Return [x, y] of the center of cell containing provided text 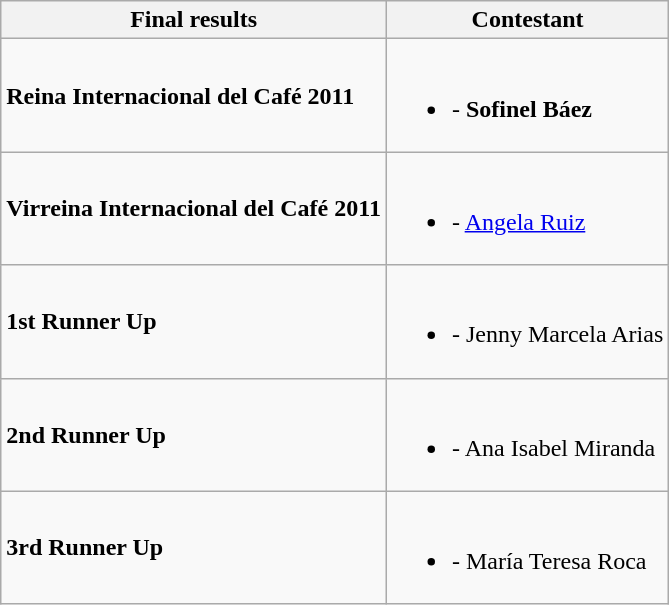
- Ana Isabel Miranda [527, 434]
Final results [194, 20]
Reina Internacional del Café 2011 [194, 96]
- María Teresa Roca [527, 548]
- Angela Ruiz [527, 208]
2nd Runner Up [194, 434]
Virreina Internacional del Café 2011 [194, 208]
- Sofinel Báez [527, 96]
Contestant [527, 20]
3rd Runner Up [194, 548]
- Jenny Marcela Arias [527, 322]
1st Runner Up [194, 322]
